From the cell containing the given text, extract its center point as [X, Y] coordinate. 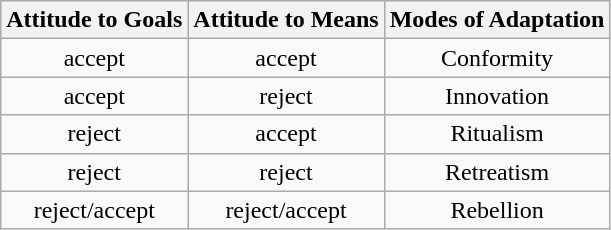
Modes of Adaptation [497, 20]
Innovation [497, 96]
Conformity [497, 58]
Attitude to Means [286, 20]
Rebellion [497, 210]
Attitude to Goals [94, 20]
Ritualism [497, 134]
Retreatism [497, 172]
